Pinpoint the cell where the given text exists, returning its [X, Y] midpoint coordinate. 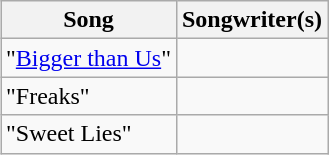
"Freaks" [88, 96]
"Sweet Lies" [88, 134]
Song [88, 20]
Songwriter(s) [252, 20]
"Bigger than Us" [88, 58]
